Detect which cell encompasses the target text, then output its [X, Y] center coordinate. 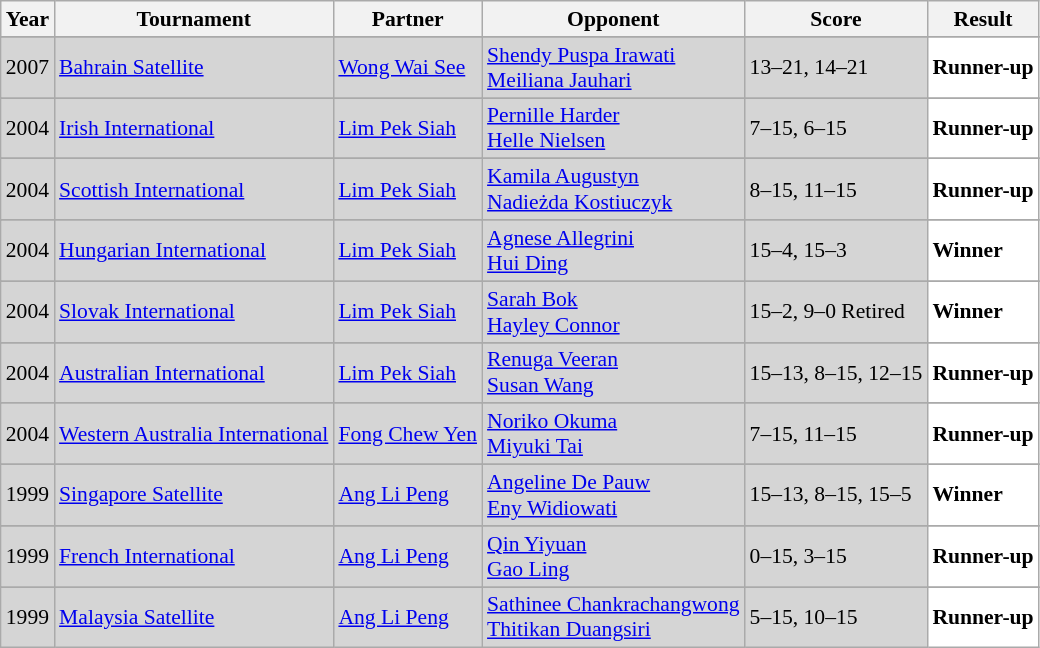
8–15, 11–15 [836, 190]
Kamila Augustyn Nadieżda Kostiuczyk [613, 190]
15–4, 15–3 [836, 250]
2007 [28, 68]
Wong Wai See [408, 68]
15–13, 8–15, 12–15 [836, 372]
Slovak International [194, 312]
Scottish International [194, 190]
Irish International [194, 128]
Score [836, 19]
Fong Chew Yen [408, 434]
15–13, 8–15, 15–5 [836, 496]
Tournament [194, 19]
0–15, 3–15 [836, 556]
15–2, 9–0 Retired [836, 312]
Bahrain Satellite [194, 68]
Agnese Allegrini Hui Ding [613, 250]
Shendy Puspa Irawati Meiliana Jauhari [613, 68]
Qin Yiyuan Gao Ling [613, 556]
Pernille Harder Helle Nielsen [613, 128]
Australian International [194, 372]
7–15, 11–15 [836, 434]
Partner [408, 19]
13–21, 14–21 [836, 68]
Year [28, 19]
Result [982, 19]
5–15, 10–15 [836, 618]
Hungarian International [194, 250]
Renuga Veeran Susan Wang [613, 372]
French International [194, 556]
Sarah Bok Hayley Connor [613, 312]
Singapore Satellite [194, 496]
Malaysia Satellite [194, 618]
Sathinee Chankrachangwong Thitikan Duangsiri [613, 618]
7–15, 6–15 [836, 128]
Angeline De Pauw Eny Widiowati [613, 496]
Noriko Okuma Miyuki Tai [613, 434]
Opponent [613, 19]
Western Australia International [194, 434]
